Search for the cell housing the specified text and yield its [x, y] center coordinate. 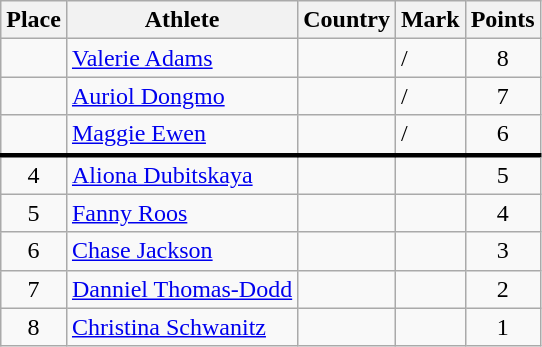
Valerie Adams [182, 58]
2 [502, 289]
Country [347, 20]
1 [502, 327]
Fanny Roos [182, 213]
Athlete [182, 20]
Mark [430, 20]
Points [502, 20]
Aliona Dubitskaya [182, 174]
Maggie Ewen [182, 135]
3 [502, 251]
Christina Schwanitz [182, 327]
Chase Jackson [182, 251]
Place [34, 20]
Danniel Thomas-Dodd [182, 289]
Auriol Dongmo [182, 96]
